Identify which cell holds the provided text, then report its (x, y) central coordinate. 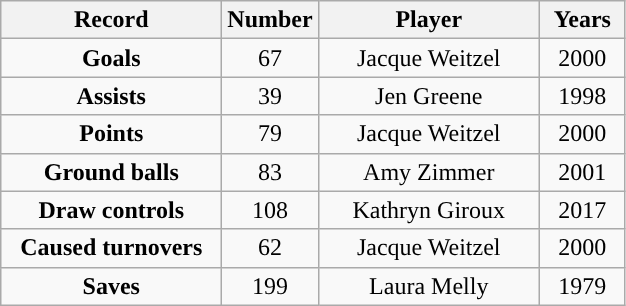
1979 (582, 286)
83 (270, 172)
39 (270, 96)
2017 (582, 210)
1998 (582, 96)
199 (270, 286)
79 (270, 134)
Caused turnovers (112, 248)
Record (112, 20)
Assists (112, 96)
2001 (582, 172)
Draw controls (112, 210)
Number (270, 20)
Amy Zimmer (428, 172)
67 (270, 58)
Years (582, 20)
Ground balls (112, 172)
Laura Melly (428, 286)
Saves (112, 286)
Goals (112, 58)
Kathryn Giroux (428, 210)
108 (270, 210)
Points (112, 134)
62 (270, 248)
Player (428, 20)
Jen Greene (428, 96)
